For the text-containing cell, return its midpoint in (X, Y) coordinate format. 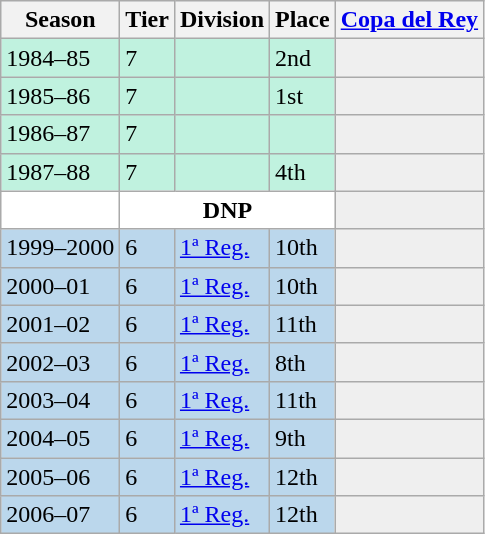
Copa del Rey (409, 20)
2001–02 (60, 324)
2006–07 (60, 515)
Season (60, 20)
2005–06 (60, 477)
2003–04 (60, 400)
1986–87 (60, 134)
DNP (228, 210)
2004–05 (60, 438)
Division (222, 20)
1985–86 (60, 96)
Tier (148, 20)
Place (303, 20)
2002–03 (60, 362)
4th (303, 172)
1987–88 (60, 172)
1984–85 (60, 58)
8th (303, 362)
2nd (303, 58)
9th (303, 438)
2000–01 (60, 286)
1999–2000 (60, 248)
1st (303, 96)
